Locate the cell with the specified text and output its (x, y) center coordinate. 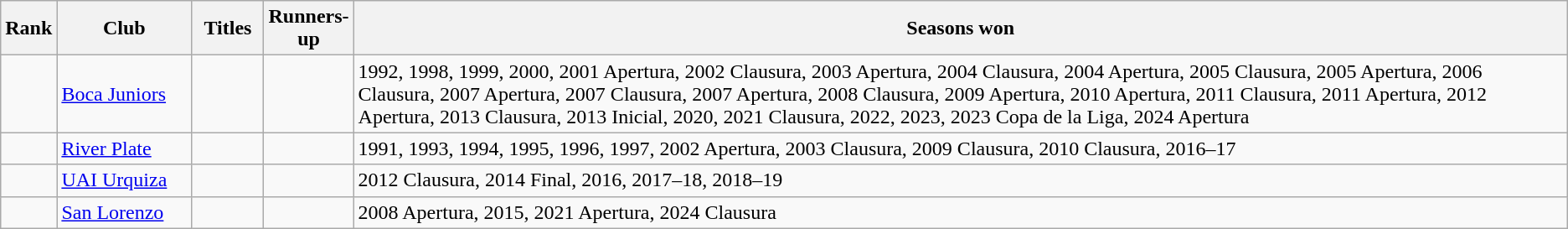
Rank (28, 29)
River Plate (124, 148)
1991, 1993, 1994, 1995, 1996, 1997, 2002 Apertura, 2003 Clausura, 2009 Clausura, 2010 Clausura, 2016–17 (960, 148)
Runners-up (308, 29)
Club (124, 29)
2008 Apertura, 2015, 2021 Apertura, 2024 Clausura (960, 212)
San Lorenzo (124, 212)
Titles (228, 29)
Seasons won (960, 29)
Boca Juniors (124, 94)
2012 Clausura, 2014 Final, 2016, 2017–18, 2018–19 (960, 180)
UAI Urquiza (124, 180)
